From the cell containing the given text, extract its center point as [x, y] coordinate. 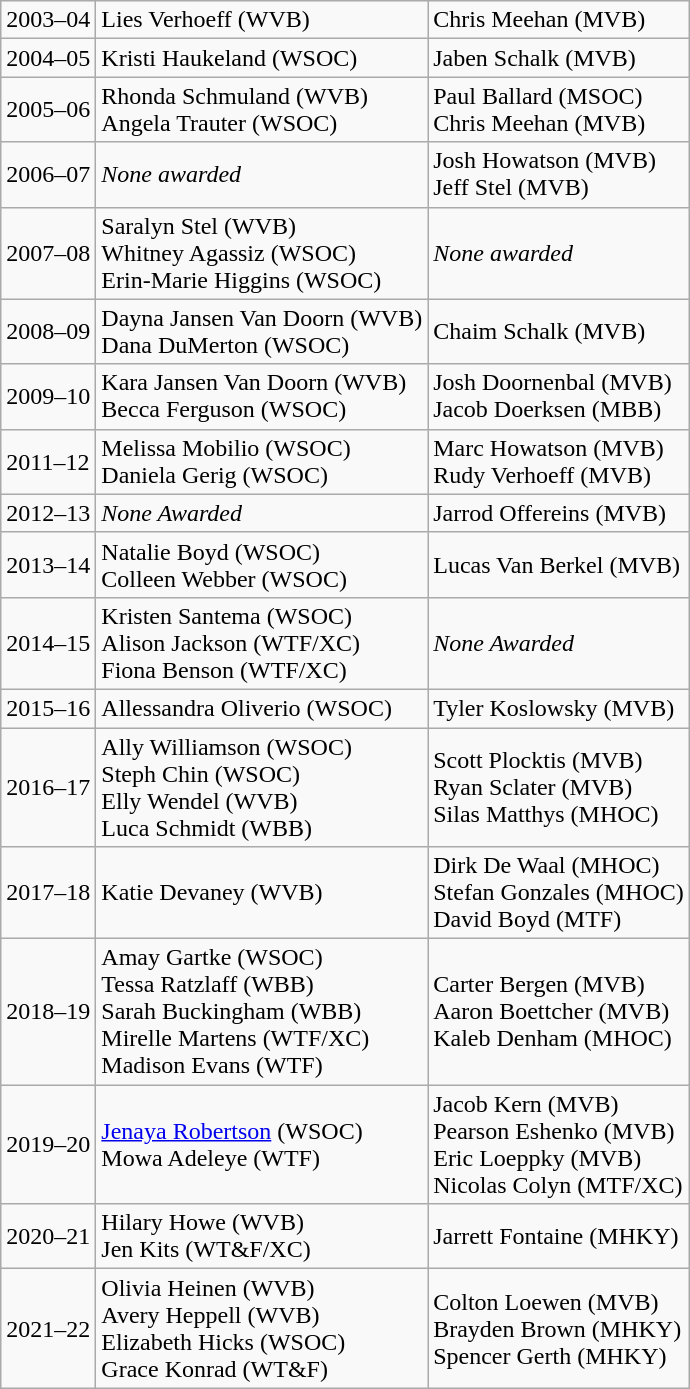
2013–14 [48, 564]
Natalie Boyd (WSOC)Colleen Webber (WSOC) [262, 564]
Josh Howatson (MVB)Jeff Stel (MVB) [559, 174]
2014–15 [48, 643]
Allessandra Oliverio (WSOC) [262, 708]
Dayna Jansen Van Doorn (WVB)Dana DuMerton (WSOC) [262, 332]
Carter Bergen (MVB)Aaron Boettcher (MVB)Kaleb Denham (MHOC) [559, 1012]
Lies Verhoeff (WVB) [262, 20]
2021–22 [48, 1328]
Paul Ballard (MSOC)Chris Meehan (MVB) [559, 110]
2008–09 [48, 332]
Tyler Koslowsky (MVB) [559, 708]
Lucas Van Berkel (MVB) [559, 564]
Olivia Heinen (WVB)Avery Heppell (WVB)Elizabeth Hicks (WSOC)Grace Konrad (WT&F) [262, 1328]
Kara Jansen Van Doorn (WVB)Becca Ferguson (WSOC) [262, 396]
Saralyn Stel (WVB)Whitney Agassiz (WSOC)Erin-Marie Higgins (WSOC) [262, 253]
Kristen Santema (WSOC)Alison Jackson (WTF/XC)Fiona Benson (WTF/XC) [262, 643]
Jarrett Fontaine (MHKY) [559, 1236]
Chris Meehan (MVB) [559, 20]
2006–07 [48, 174]
2009–10 [48, 396]
2007–08 [48, 253]
2016–17 [48, 788]
Jaben Schalk (MVB) [559, 58]
Melissa Mobilio (WSOC)Daniela Gerig (WSOC) [262, 462]
2015–16 [48, 708]
Amay Gartke (WSOC)Tessa Ratzlaff (WBB)Sarah Buckingham (WBB)Mirelle Martens (WTF/XC)Madison Evans (WTF) [262, 1012]
Jenaya Robertson (WSOC)Mowa Adeleye (WTF) [262, 1144]
2005–06 [48, 110]
Jarrod Offereins (MVB) [559, 513]
2003–04 [48, 20]
2019–20 [48, 1144]
Colton Loewen (MVB)Brayden Brown (MHKY)Spencer Gerth (MHKY) [559, 1328]
Ally Williamson (WSOC)Steph Chin (WSOC)Elly Wendel (WVB)Luca Schmidt (WBB) [262, 788]
2004–05 [48, 58]
Kristi Haukeland (WSOC) [262, 58]
Josh Doornenbal (MVB)Jacob Doerksen (MBB) [559, 396]
Rhonda Schmuland (WVB)Angela Trauter (WSOC) [262, 110]
Scott Plocktis (MVB)Ryan Sclater (MVB)Silas Matthys (MHOC) [559, 788]
Katie Devaney (WVB) [262, 893]
2020–21 [48, 1236]
Dirk De Waal (MHOC)Stefan Gonzales (MHOC)David Boyd (MTF) [559, 893]
2011–12 [48, 462]
Marc Howatson (MVB)Rudy Verhoeff (MVB) [559, 462]
2018–19 [48, 1012]
2012–13 [48, 513]
2017–18 [48, 893]
Chaim Schalk (MVB) [559, 332]
Hilary Howe (WVB)Jen Kits (WT&F/XC) [262, 1236]
Jacob Kern (MVB)Pearson Eshenko (MVB)Eric Loeppky (MVB)Nicolas Colyn (MTF/XC) [559, 1144]
